Extract the (x, y) coordinate from the center of the cell holding the provided text.  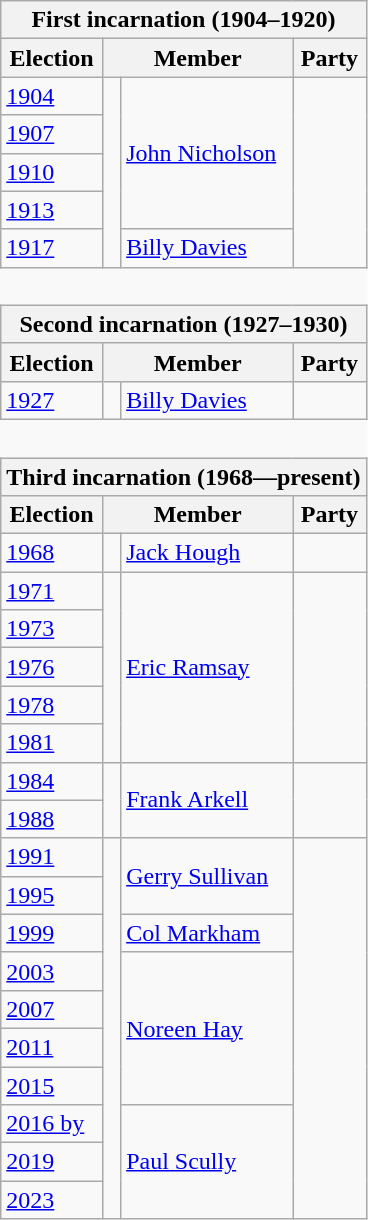
2016 by (52, 1124)
2019 (52, 1162)
Jack Hough (207, 553)
Noreen Hay (207, 1028)
1913 (52, 210)
1991 (52, 857)
1973 (52, 629)
1984 (52, 781)
Paul Scully (207, 1162)
Second incarnation (1927–1930) (184, 324)
1988 (52, 819)
2023 (52, 1200)
1971 (52, 591)
First incarnation (1904–1920) (184, 20)
1910 (52, 172)
1976 (52, 667)
Frank Arkell (207, 800)
2011 (52, 1047)
1981 (52, 743)
2015 (52, 1085)
1904 (52, 96)
1907 (52, 134)
Eric Ramsay (207, 667)
Col Markham (207, 933)
1999 (52, 933)
1995 (52, 895)
1978 (52, 705)
1968 (52, 553)
1927 (52, 400)
John Nicholson (207, 153)
1917 (52, 248)
Gerry Sullivan (207, 876)
Third incarnation (1968—present) (184, 477)
2003 (52, 971)
2007 (52, 1009)
